Extract the (X, Y) coordinate from the center of the cell holding the provided text.  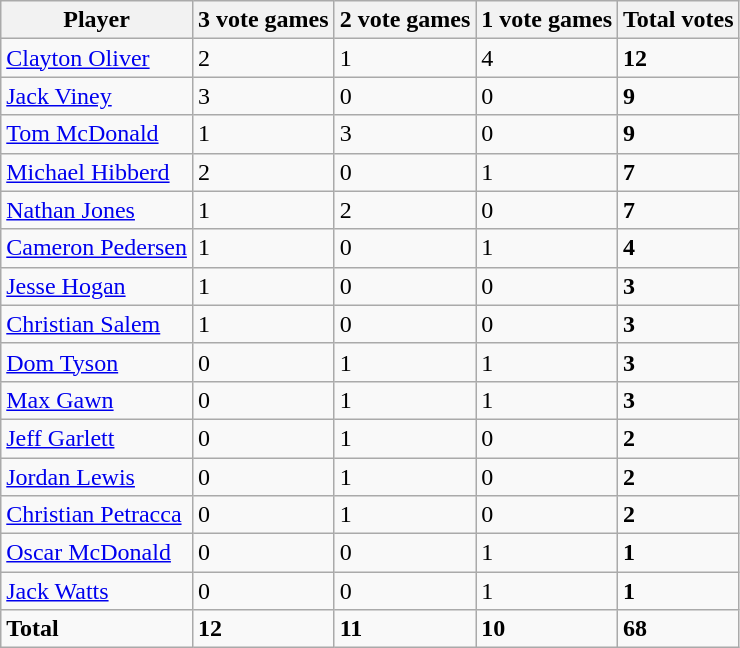
Max Gawn (97, 400)
Dom Tyson (97, 362)
10 (547, 629)
Cameron Pedersen (97, 248)
Jack Watts (97, 591)
Nathan Jones (97, 210)
Jeff Garlett (97, 438)
Tom McDonald (97, 134)
3 vote games (263, 20)
Jack Viney (97, 96)
11 (405, 629)
Michael Hibberd (97, 172)
68 (679, 629)
2 vote games (405, 20)
Player (97, 20)
1 vote games (547, 20)
Jesse Hogan (97, 286)
Oscar McDonald (97, 553)
Jordan Lewis (97, 477)
Christian Petracca (97, 515)
Christian Salem (97, 324)
Total votes (679, 20)
Clayton Oliver (97, 58)
Total (97, 629)
